Determine the [X, Y] coordinate at the center of the cell enclosing the given text.  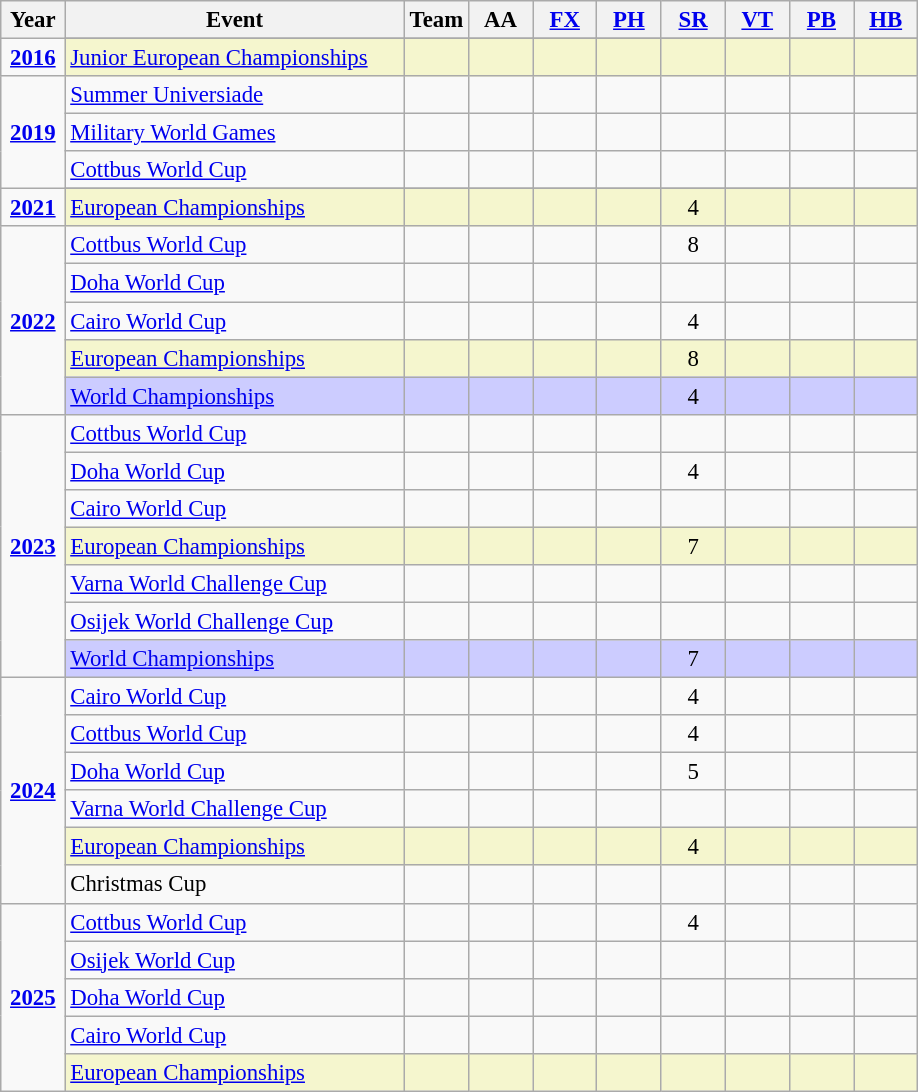
2023 [33, 546]
Team [436, 20]
FX [565, 20]
2021 [33, 208]
2024 [33, 791]
Junior European Championships [234, 58]
Osijek World Cup [234, 960]
2022 [33, 320]
2025 [33, 997]
PB [821, 20]
PH [629, 20]
2016 [33, 58]
SR [693, 20]
Osijek World Challenge Cup [234, 621]
HB [886, 20]
Summer Universiade [234, 95]
Military World Games [234, 133]
VT [757, 20]
2019 [33, 132]
5 [693, 772]
Event [234, 20]
AA [500, 20]
Christmas Cup [234, 885]
Year [33, 20]
